Scan for the cell matching the given text and deliver its [X, Y] coordinate at center. 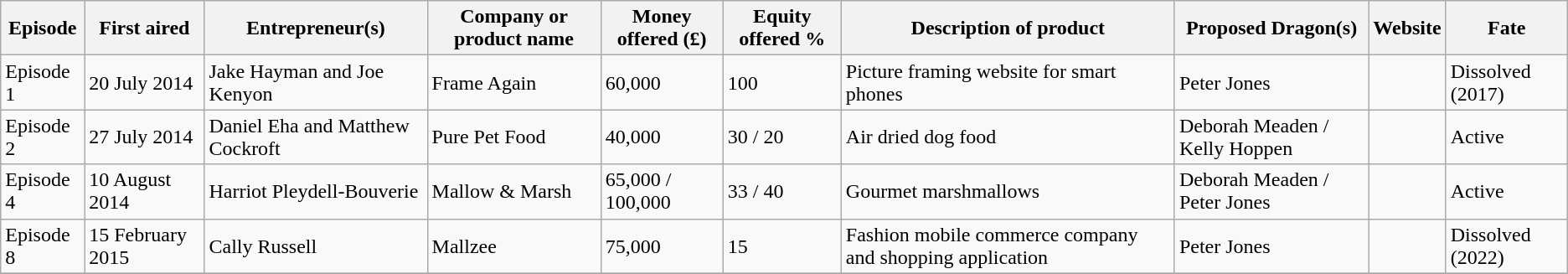
Entrepreneur(s) [316, 28]
Harriot Pleydell-Bouverie [316, 191]
Equity offered % [782, 28]
Pure Pet Food [514, 137]
10 August 2014 [144, 191]
Episode 8 [43, 246]
First aired [144, 28]
27 July 2014 [144, 137]
20 July 2014 [144, 82]
Deborah Meaden / Peter Jones [1271, 191]
65,000 / 100,000 [662, 191]
Picture framing website for smart phones [1008, 82]
100 [782, 82]
Money offered (£) [662, 28]
Episode 4 [43, 191]
Daniel Eha and Matthew Cockroft [316, 137]
Website [1407, 28]
Mallow & Marsh [514, 191]
Frame Again [514, 82]
Episode [43, 28]
Fate [1506, 28]
Mallzee [514, 246]
Episode 1 [43, 82]
33 / 40 [782, 191]
30 / 20 [782, 137]
Dissolved (2022) [1506, 246]
Episode 2 [43, 137]
Fashion mobile commerce company and shopping application [1008, 246]
15 February 2015 [144, 246]
Air dried dog food [1008, 137]
Cally Russell [316, 246]
Company or product name [514, 28]
40,000 [662, 137]
75,000 [662, 246]
Jake Hayman and Joe Kenyon [316, 82]
15 [782, 246]
Dissolved (2017) [1506, 82]
Deborah Meaden / Kelly Hoppen [1271, 137]
Description of product [1008, 28]
Proposed Dragon(s) [1271, 28]
Gourmet marshmallows [1008, 191]
60,000 [662, 82]
